Extract the [x, y] coordinate from the center of the cell holding the provided text.  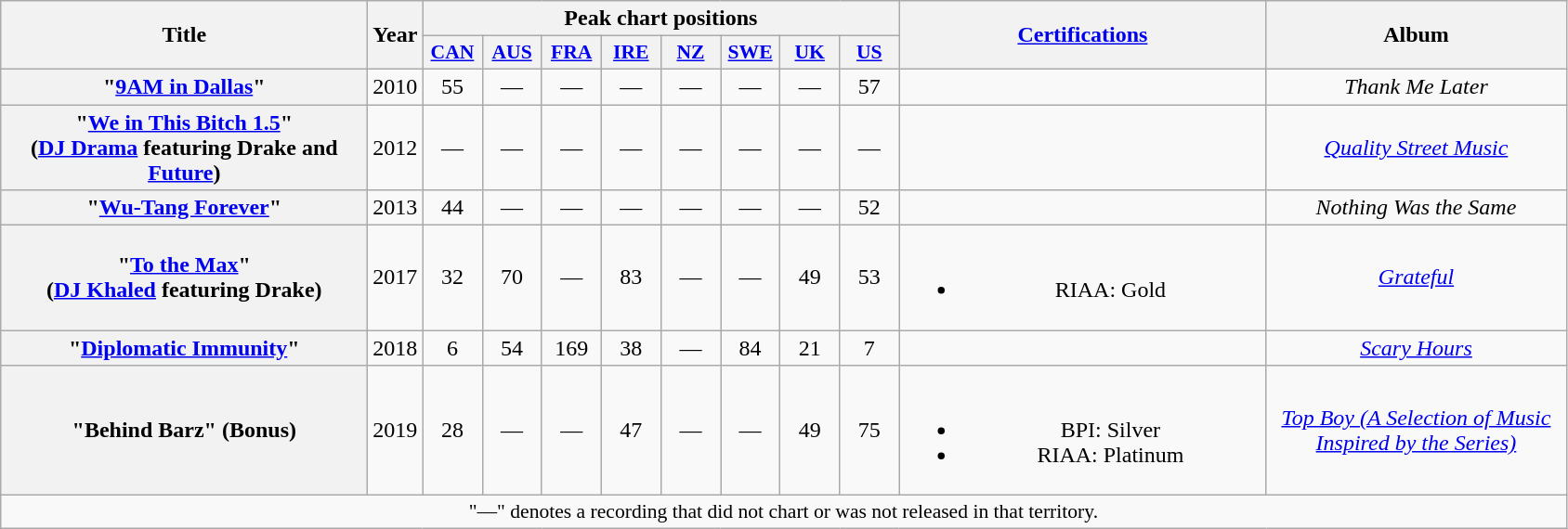
32 [452, 278]
21 [810, 348]
NZ [690, 53]
"9AM in Dallas" [184, 86]
2012 [396, 147]
54 [512, 348]
57 [869, 86]
38 [631, 348]
"To the Max"(DJ Khaled featuring Drake) [184, 278]
Nothing Was the Same [1416, 208]
Quality Street Music [1416, 147]
Title [184, 35]
"Wu-Tang Forever" [184, 208]
7 [869, 348]
"—" denotes a recording that did not chart or was not released in that territory. [784, 512]
Thank Me Later [1416, 86]
"Behind Barz" (Bonus) [184, 431]
84 [751, 348]
52 [869, 208]
Year [396, 35]
53 [869, 278]
Scary Hours [1416, 348]
75 [869, 431]
44 [452, 208]
IRE [631, 53]
70 [512, 278]
2010 [396, 86]
CAN [452, 53]
Certifications [1083, 35]
6 [452, 348]
169 [571, 348]
Peak chart positions [661, 19]
2018 [396, 348]
2013 [396, 208]
47 [631, 431]
UK [810, 53]
2019 [396, 431]
Grateful [1416, 278]
SWE [751, 53]
FRA [571, 53]
28 [452, 431]
83 [631, 278]
Album [1416, 35]
55 [452, 86]
Top Boy (A Selection of Music Inspired by the Series) [1416, 431]
"Diplomatic Immunity" [184, 348]
BPI: SilverRIAA: Platinum [1083, 431]
RIAA: Gold [1083, 278]
"We in This Bitch 1.5"(DJ Drama featuring Drake and Future) [184, 147]
2017 [396, 278]
AUS [512, 53]
US [869, 53]
